Determine the (x, y) coordinate at the center of the cell enclosing the given text.  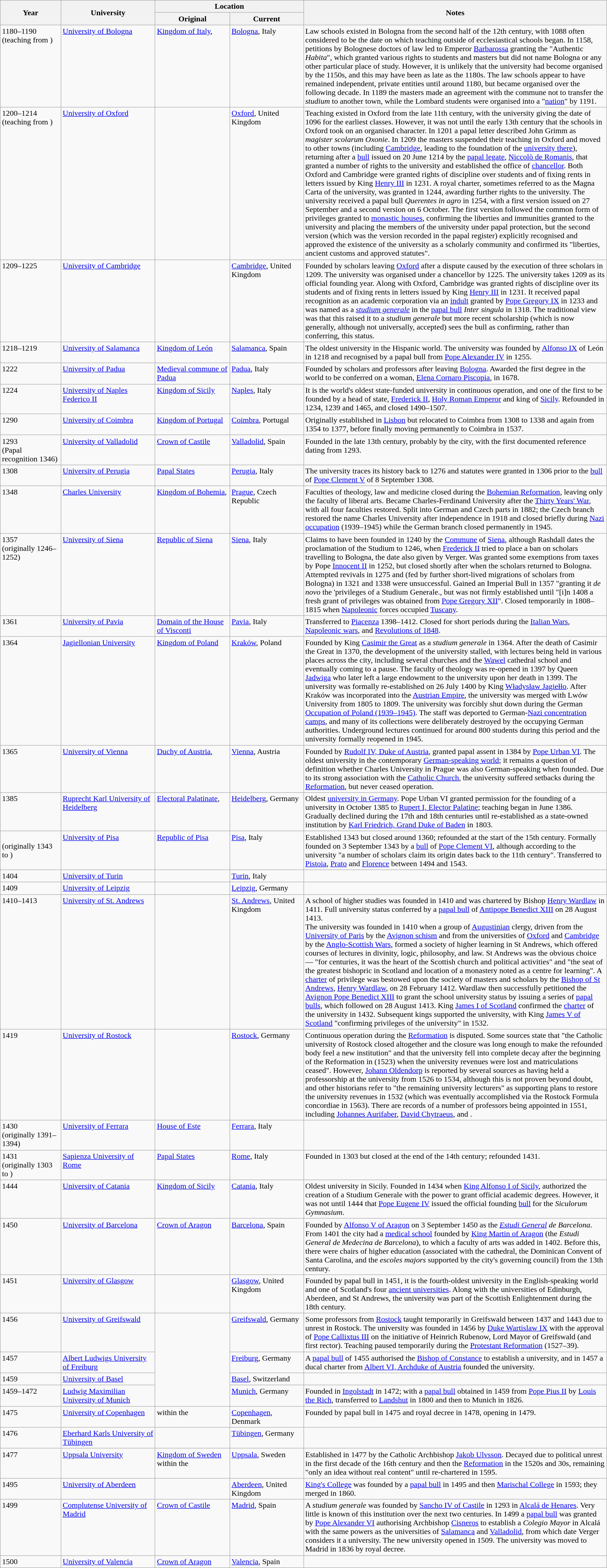
Tübingen, Germany (267, 1438)
Founded in 1303 but closed at the end of the 14th century; refounded 1431. (455, 1165)
University of Basel (108, 1379)
Ruprecht Karl University of Heidelberg (108, 812)
Kingdom of Sweden within the (192, 1463)
University of Cambridge (108, 301)
Year (30, 13)
Padua, Italy (267, 373)
within the (192, 1417)
University of Oxford (108, 183)
1293 (Papal recognition 1346) (30, 450)
1419 (30, 1074)
University of Naples Federico II (108, 399)
University of Ferrara (108, 1135)
Cambridge, United Kingdom (267, 301)
Catania, Italy (267, 1199)
1385 (30, 812)
Heidelberg, Germany (267, 812)
University of Glasgow (108, 1294)
University of Siena (108, 575)
Kraków, Poland (267, 691)
Kingdom of Poland (192, 691)
Uppsala, Sweden (267, 1463)
University of Pavia (108, 626)
University of Perugia (108, 475)
Complutense University of Madrid (108, 1527)
Charles University (108, 509)
Bologna, Italy (267, 66)
Rome, Italy (267, 1165)
1477 (30, 1463)
Kingdom of Bohemia, (192, 509)
King's College was founded by a papal bull in 1495 and then Marischal College in 1593; they merged in 1860. (455, 1489)
Freiburg, Germany (267, 1362)
University of Salamanca (108, 353)
University (108, 13)
University of Rostock (108, 1074)
Founded in the late 13th century, probably by the city, with the first documented reference dating from 1293. (455, 450)
1361 (30, 626)
Republic of Siena (192, 575)
The university traces its history back to 1276 and statutes were granted in 1306 prior to the bull of Pope Clement V of 8 September 1308. (455, 475)
1365 (30, 769)
Location (229, 6)
1348 (30, 509)
University of Greifswald (108, 1332)
Eberhard Karls University of Tübingen (108, 1438)
1410–1413 (30, 962)
1459 (30, 1379)
University of Catania (108, 1199)
1404 (30, 876)
University of Valladolid (108, 450)
Rostock, Germany (267, 1074)
1430(originally 1391–1394) (30, 1135)
Perugia, Italy (267, 475)
Siena, Italy (267, 575)
Founded by papal bull in 1475 and royal decree in 1478, opening in 1479. (455, 1417)
University of Valencia (108, 1562)
1431(originally 1303 to ) (30, 1165)
1450 (30, 1246)
Albert Ludwigs University of Freiburg (108, 1362)
1499 (30, 1527)
(originally 1343 to ) (30, 850)
1457 (30, 1362)
1209–1225 (30, 301)
1495 (30, 1489)
University of Copenhagen (108, 1417)
Prague, Czech Republic (267, 509)
Naples, Italy (267, 399)
1409 (30, 888)
Kingdom of León (192, 353)
Republic of Pisa (192, 850)
Aberdeen, United Kingdom (267, 1489)
Salamanca, Spain (267, 353)
University of Turin (108, 876)
1222 (30, 373)
St. Andrews, United Kingdom (267, 962)
Munich, Germany (267, 1396)
1500 (30, 1562)
University of Aberdeen (108, 1489)
Kingdom of Portugal (192, 424)
1444 (30, 1199)
Ferrara, Italy (267, 1135)
1224 (30, 399)
1357(originally 1246–1252) (30, 575)
Pisa, Italy (267, 850)
Copenhagen, Denmark (267, 1417)
Jagiellonian University (108, 691)
Turin, Italy (267, 876)
Vienna, Austria (267, 769)
Uppsala University (108, 1463)
Transferred to Piacenza 1398–1412. Closed for short periods during the Italian Wars, Napoleonic wars, and Revolutions of 1848. (455, 626)
1451 (30, 1294)
Valencia, Spain (267, 1562)
Basel, Switzerland (267, 1379)
1456 (30, 1332)
Sapienza University of Rome (108, 1165)
1218–1219 (30, 353)
University of Pisa (108, 850)
Glasgow, United Kingdom (267, 1294)
Notes (455, 13)
Barcelona, Spain (267, 1246)
1200–1214(teaching from ) (30, 183)
Greifswald, Germany (267, 1332)
1459–1472 (30, 1396)
1290 (30, 424)
Current (267, 19)
1475 (30, 1417)
1180–1190(teaching from ) (30, 66)
University of Leipzig (108, 888)
Coimbra, Portugal (267, 424)
Ludwig Maximilian University of Munich (108, 1396)
University of St. Andrews (108, 962)
University of Bologna (108, 66)
1308 (30, 475)
University of Coimbra (108, 424)
Domain of the House of Visconti (192, 626)
University of Barcelona (108, 1246)
University of Vienna (108, 769)
Medieval commune of Padua (192, 373)
House of Este (192, 1135)
Valladolid, Spain (267, 450)
Original (192, 19)
Pavia, Italy (267, 626)
University of Padua (108, 373)
1476 (30, 1438)
Leipzig, Germany (267, 888)
Duchy of Austria, (192, 769)
Madrid, Spain (267, 1527)
Kingdom of Italy, (192, 66)
Electoral Palatinate, (192, 812)
1364 (30, 691)
Oxford, United Kingdom (267, 183)
